Provide the [x, y] coordinate of the cell's center where the given text is located.  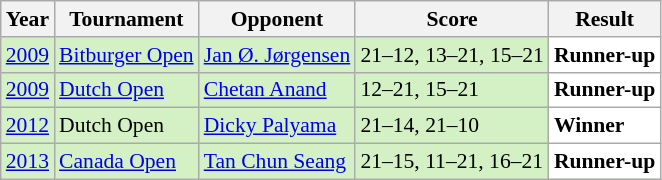
21–12, 13–21, 15–21 [452, 55]
Winner [604, 126]
Chetan Anand [278, 90]
Result [604, 19]
Tan Chun Seang [278, 162]
Opponent [278, 19]
Canada Open [126, 162]
2013 [28, 162]
Dicky Palyama [278, 126]
Year [28, 19]
Jan Ø. Jørgensen [278, 55]
Bitburger Open [126, 55]
21–14, 21–10 [452, 126]
21–15, 11–21, 16–21 [452, 162]
Score [452, 19]
Tournament [126, 19]
12–21, 15–21 [452, 90]
2012 [28, 126]
